Find where the given text appears and provide that cell's center as (x, y) coordinate. 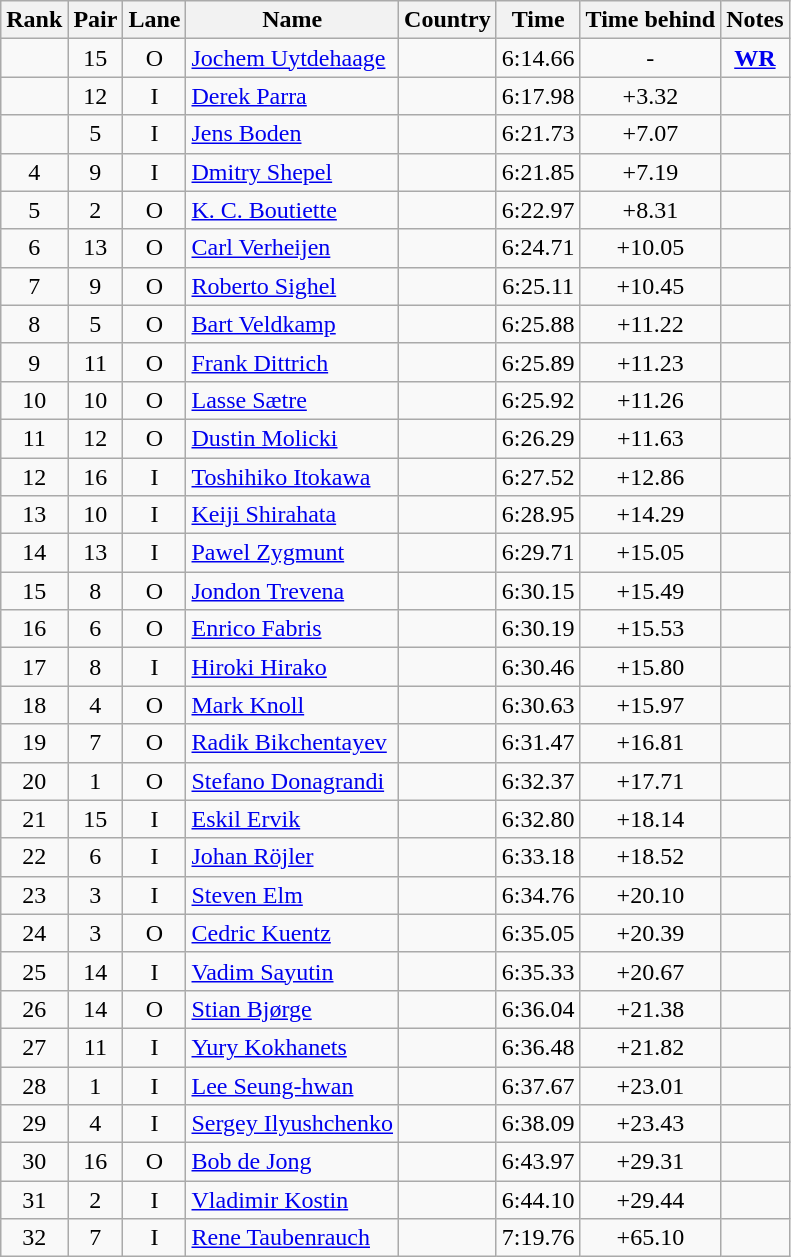
Stian Bjørge (292, 1009)
+7.19 (650, 172)
6:30.19 (538, 629)
Radik Bikchentayev (292, 743)
+20.39 (650, 933)
6:25.92 (538, 400)
18 (34, 705)
Johan Röjler (292, 857)
- (650, 58)
30 (34, 1162)
+3.32 (650, 96)
+11.26 (650, 400)
6:25.89 (538, 362)
6:43.97 (538, 1162)
Derek Parra (292, 96)
+15.80 (650, 667)
Lee Seung-hwan (292, 1085)
+8.31 (650, 210)
6:22.97 (538, 210)
17 (34, 667)
+29.44 (650, 1200)
Roberto Sighel (292, 286)
6:36.04 (538, 1009)
+21.38 (650, 1009)
Pair (96, 20)
Dustin Molicki (292, 438)
Mark Knoll (292, 705)
6:27.52 (538, 477)
Yury Kokhanets (292, 1047)
K. C. Boutiette (292, 210)
Frank Dittrich (292, 362)
Keiji Shirahata (292, 515)
6:21.85 (538, 172)
6:37.67 (538, 1085)
Lasse Sætre (292, 400)
6:25.88 (538, 324)
Hiroki Hirako (292, 667)
6:14.66 (538, 58)
Carl Verheijen (292, 248)
Sergey Ilyushchenko (292, 1124)
+10.05 (650, 248)
+16.81 (650, 743)
Bart Veldkamp (292, 324)
6:34.76 (538, 895)
Toshihiko Itokawa (292, 477)
+11.23 (650, 362)
Time (538, 20)
+29.31 (650, 1162)
Pawel Zygmunt (292, 553)
6:44.10 (538, 1200)
27 (34, 1047)
Rene Taubenrauch (292, 1238)
24 (34, 933)
25 (34, 971)
6:35.33 (538, 971)
Steven Elm (292, 895)
+14.29 (650, 515)
Dmitry Shepel (292, 172)
31 (34, 1200)
+23.01 (650, 1085)
+15.97 (650, 705)
6:21.73 (538, 134)
6:36.48 (538, 1047)
+12.86 (650, 477)
23 (34, 895)
28 (34, 1085)
Jochem Uytdehaage (292, 58)
Eskil Ervik (292, 819)
6:38.09 (538, 1124)
Vladimir Kostin (292, 1200)
+10.45 (650, 286)
+21.82 (650, 1047)
6:28.95 (538, 515)
Rank (34, 20)
Country (448, 20)
+20.67 (650, 971)
26 (34, 1009)
+65.10 (650, 1238)
WR (755, 58)
+18.14 (650, 819)
Stefano Donagrandi (292, 781)
+15.49 (650, 591)
+18.52 (650, 857)
7:19.76 (538, 1238)
+20.10 (650, 895)
Name (292, 20)
Enrico Fabris (292, 629)
Notes (755, 20)
6:17.98 (538, 96)
6:24.71 (538, 248)
6:33.18 (538, 857)
19 (34, 743)
Vadim Sayutin (292, 971)
6:32.80 (538, 819)
Bob de Jong (292, 1162)
Cedric Kuentz (292, 933)
+7.07 (650, 134)
+15.53 (650, 629)
20 (34, 781)
Time behind (650, 20)
6:30.15 (538, 591)
+23.43 (650, 1124)
6:32.37 (538, 781)
+15.05 (650, 553)
6:30.63 (538, 705)
Jondon Trevena (292, 591)
+11.22 (650, 324)
+17.71 (650, 781)
6:35.05 (538, 933)
Lane (154, 20)
6:25.11 (538, 286)
32 (34, 1238)
Jens Boden (292, 134)
6:31.47 (538, 743)
+11.63 (650, 438)
22 (34, 857)
29 (34, 1124)
6:26.29 (538, 438)
6:30.46 (538, 667)
6:29.71 (538, 553)
21 (34, 819)
